For the text-containing cell, return its midpoint in (X, Y) coordinate format. 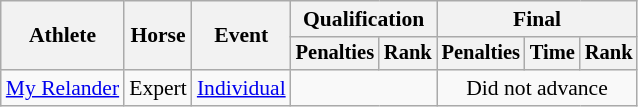
Qualification (364, 19)
Did not advance (538, 88)
Expert (158, 88)
Athlete (62, 36)
Time (552, 54)
Event (242, 36)
Individual (242, 88)
Horse (158, 36)
My Relander (62, 88)
Final (538, 19)
